Identify which cell holds the provided text, then report its (X, Y) central coordinate. 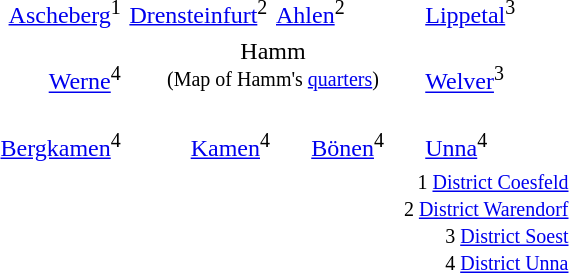
Hamm(Map of Hamm's quarters) (273, 64)
Kamen4 (198, 132)
Bönen4 (347, 132)
